Output the (X, Y) coordinate of the center of the cell containing the given text.  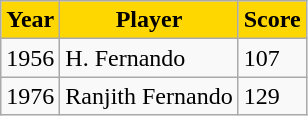
129 (272, 96)
107 (272, 58)
Year (30, 20)
1956 (30, 58)
Score (272, 20)
Player (149, 20)
1976 (30, 96)
Ranjith Fernando (149, 96)
H. Fernando (149, 58)
